Search for the cell housing the specified text and yield its [X, Y] center coordinate. 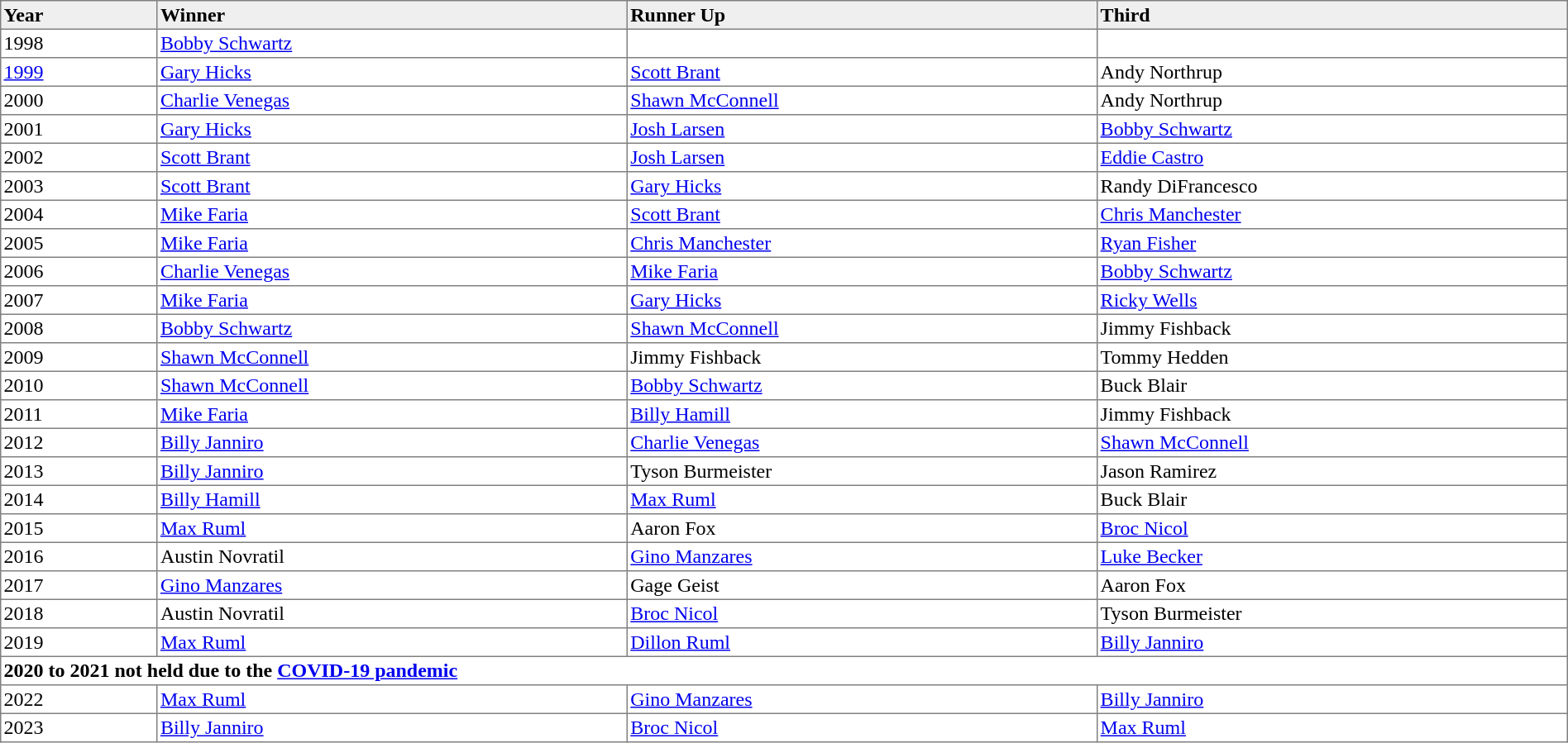
2006 [79, 271]
2017 [79, 585]
2018 [79, 613]
Third [1332, 15]
Runner Up [863, 15]
2015 [79, 528]
2003 [79, 186]
Tommy Hedden [1332, 357]
2009 [79, 357]
2022 [79, 699]
Luke Becker [1332, 556]
2019 [79, 642]
Dillon Ruml [863, 642]
2013 [79, 471]
2005 [79, 243]
Ryan Fisher [1332, 243]
Gage Geist [863, 585]
2002 [79, 157]
Ricky Wells [1332, 300]
Eddie Castro [1332, 157]
2007 [79, 300]
2008 [79, 328]
2014 [79, 499]
2001 [79, 129]
2016 [79, 556]
2004 [79, 214]
Winner [392, 15]
2020 to 2021 not held due to the COVID-19 pandemic [784, 670]
1999 [79, 72]
2011 [79, 414]
Randy DiFrancesco [1332, 186]
Year [79, 15]
1998 [79, 43]
2023 [79, 727]
2000 [79, 100]
2010 [79, 385]
Jason Ramirez [1332, 471]
2012 [79, 442]
